Scan for the cell matching the given text and deliver its [X, Y] coordinate at center. 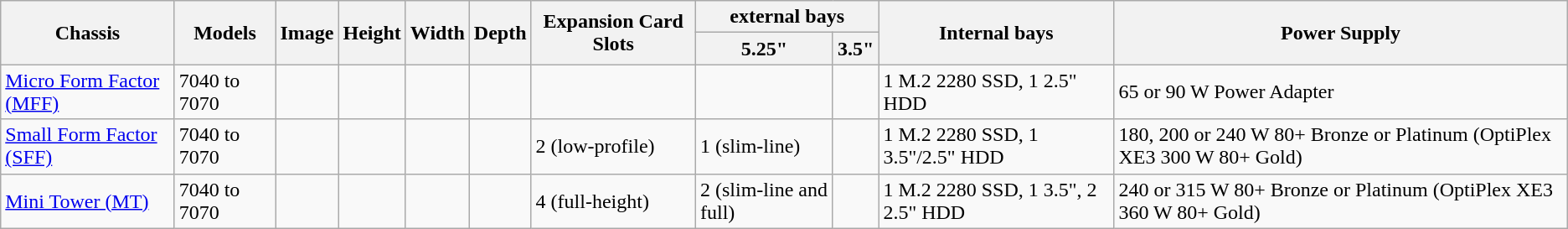
5.25" [764, 49]
1 M.2 2280 SSD, 1 3.5"/2.5" HDD [997, 146]
Internal bays [997, 33]
Width [437, 33]
65 or 90 W Power Adapter [1340, 92]
Expansion Card Slots [613, 33]
Small Form Factor (SFF) [87, 146]
1 (slim-line) [764, 146]
Chassis [87, 33]
Mini Tower (MT) [87, 201]
2 (slim-line and full) [764, 201]
3.5" [855, 49]
Height [372, 33]
1 M.2 2280 SSD, 1 3.5", 2 2.5" HDD [997, 201]
180, 200 or 240 W 80+ Bronze or Platinum (OptiPlex XE3 300 W 80+ Gold) [1340, 146]
Depth [500, 33]
Power Supply [1340, 33]
240 or 315 W 80+ Bronze or Platinum (OptiPlex XE3 360 W 80+ Gold) [1340, 201]
Models [224, 33]
4 (full-height) [613, 201]
1 M.2 2280 SSD, 1 2.5" HDD [997, 92]
external bays [787, 17]
Image [307, 33]
Micro Form Factor (MFF) [87, 92]
2 (low-profile) [613, 146]
